Return the [X, Y] coordinate for the center point of the cell that contains the specified text.  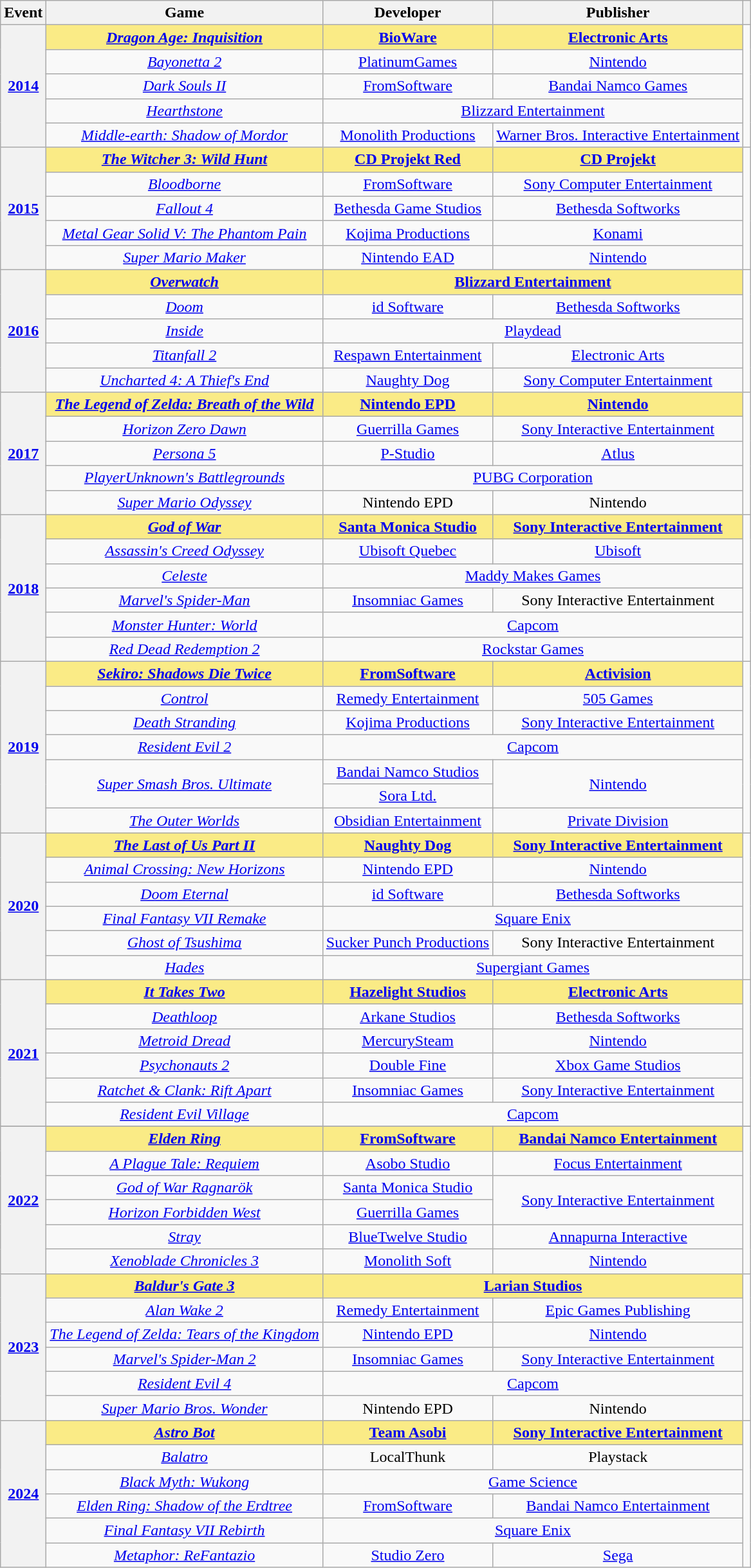
Final Fantasy VII Remake [185, 918]
Final Fantasy VII Rebirth [185, 1531]
Hades [185, 967]
Resident Evil Village [185, 1115]
Super Smash Bros. Ultimate [185, 784]
Dragon Age: Inquisition [185, 37]
God of War [185, 527]
Middle-earth: Shadow of Mordor [185, 135]
Celeste [185, 576]
Sora Ltd. [407, 796]
Ubisoft Quebec [407, 551]
Doom [185, 307]
The Last of Us Part II [185, 845]
Respawn Entertainment [407, 356]
Bandai Namco Studios [407, 772]
Supergiant Games [533, 967]
Stray [185, 1237]
Nintendo EAD [407, 257]
Publisher [618, 13]
Animal Crossing: New Horizons [185, 870]
Larian Studios [533, 1286]
Hearthstone [185, 111]
2021 [23, 1053]
Konami [618, 233]
Bethesda Game Studios [407, 208]
Resident Evil 4 [185, 1383]
Double Fine [407, 1065]
Game Science [533, 1481]
Death Stranding [185, 723]
505 Games [618, 698]
Team Asobi [407, 1432]
Black Myth: Wukong [185, 1481]
Bandai Namco Games [618, 86]
It Takes Two [185, 992]
Warner Bros. Interactive Entertainment [618, 135]
Balatro [185, 1457]
2020 [23, 906]
Red Dead Redemption 2 [185, 649]
Metal Gear Solid V: The Phantom Pain [185, 233]
The Legend of Zelda: Tears of the Kingdom [185, 1335]
Developer [407, 13]
Bloodborne [185, 184]
2022 [23, 1200]
Super Mario Bros. Wonder [185, 1408]
Game [185, 13]
The Legend of Zelda: Breath of the Wild [185, 405]
Private Division [618, 821]
Xbox Game Studios [618, 1065]
CD Projekt Red [407, 160]
Titanfall 2 [185, 356]
Annapurna Interactive [618, 1237]
P-Studio [407, 453]
Deathloop [185, 1016]
Ratchet & Clank: Rift Apart [185, 1090]
Bayonetta 2 [185, 62]
2024 [23, 1493]
BioWare [407, 37]
Marvel's Spider-Man 2 [185, 1359]
MercurySteam [407, 1041]
Obsidian Entertainment [407, 821]
Asobo Studio [407, 1163]
Super Mario Maker [185, 257]
Sega [618, 1555]
Arkane Studios [407, 1016]
PlayerUnknown's Battlegrounds [185, 478]
2018 [23, 588]
Xenoblade Chronicles 3 [185, 1261]
LocalThunk [407, 1457]
Sekiro: Shadows Die Twice [185, 673]
2015 [23, 208]
God of War Ragnarök [185, 1188]
A Plague Tale: Requiem [185, 1163]
Fallout 4 [185, 208]
Atlus [618, 453]
Activision [618, 673]
PUBG Corporation [533, 478]
Control [185, 698]
Horizon Forbidden West [185, 1212]
Studio Zero [407, 1555]
The Witcher 3: Wild Hunt [185, 160]
Monolith Soft [407, 1261]
Monster Hunter: World [185, 624]
Alan Wake 2 [185, 1310]
2017 [23, 453]
Persona 5 [185, 453]
Super Mario Odyssey [185, 502]
Dark Souls II [185, 86]
Hazelight Studios [407, 992]
CD Projekt [618, 160]
Metroid Dread [185, 1041]
Event [23, 13]
Marvel's Spider-Man [185, 600]
BlueTwelve Studio [407, 1237]
Doom Eternal [185, 894]
Maddy Makes Games [533, 576]
2023 [23, 1347]
Overwatch [185, 282]
Ghost of Tsushima [185, 943]
Rockstar Games [533, 649]
Inside [185, 331]
Assassin's Creed Odyssey [185, 551]
Resident Evil 2 [185, 747]
Playdead [533, 331]
Sucker Punch Productions [407, 943]
Horizon Zero Dawn [185, 429]
2016 [23, 331]
Elden Ring [185, 1139]
Baldur's Gate 3 [185, 1286]
Playstack [618, 1457]
Focus Entertainment [618, 1163]
Uncharted 4: A Thief's End [185, 380]
Astro Bot [185, 1432]
Metaphor: ReFantazio [185, 1555]
Epic Games Publishing [618, 1310]
2019 [23, 747]
PlatinumGames [407, 62]
2014 [23, 86]
Psychonauts 2 [185, 1065]
The Outer Worlds [185, 821]
Monolith Productions [407, 135]
Elden Ring: Shadow of the Erdtree [185, 1506]
Ubisoft [618, 551]
